Determine the [X, Y] coordinate at the center of the cell enclosing the given text.  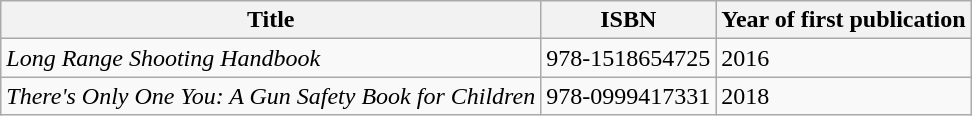
There's Only One You: A Gun Safety Book for Children [271, 96]
Long Range Shooting Handbook [271, 58]
ISBN [628, 20]
Year of first publication [844, 20]
2018 [844, 96]
978-0999417331 [628, 96]
978-1518654725 [628, 58]
Title [271, 20]
2016 [844, 58]
